Return the [X, Y] coordinate for the center point of the cell that contains the specified text.  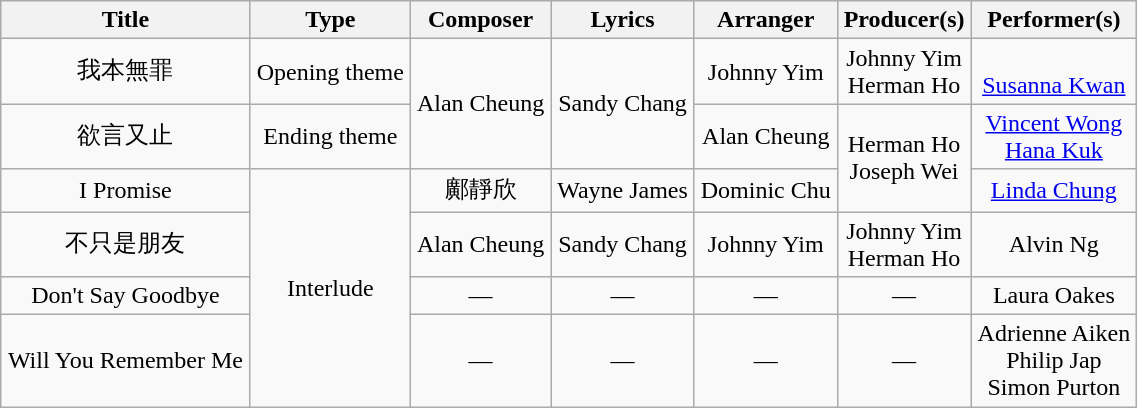
Wayne James [623, 190]
Dominic Chu [766, 190]
Alvin Ng [1054, 244]
Arranger [766, 20]
Type [330, 20]
Ending theme [330, 136]
Linda Chung [1054, 190]
Composer [481, 20]
Interlude [330, 288]
I Promise [126, 190]
Herman Ho Joseph Wei [904, 158]
不只是朋友 [126, 244]
Will You Remember Me [126, 361]
Adrienne Aiken Philip Jap Simon Purton [1054, 361]
Don't Say Goodbye [126, 296]
鄺靜欣 [481, 190]
Performer(s) [1054, 20]
Susanna Kwan [1054, 72]
Lyrics [623, 20]
Laura Oakes [1054, 296]
Producer(s) [904, 20]
Title [126, 20]
Opening theme [330, 72]
欲言又止 [126, 136]
Vincent Wong Hana Kuk [1054, 136]
我本無罪 [126, 72]
